From the cell containing the given text, extract its center point as (X, Y) coordinate. 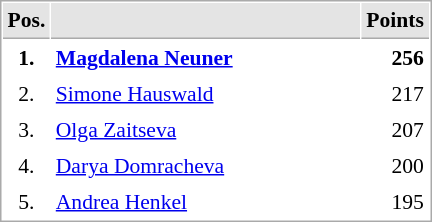
Olga Zaitseva (206, 129)
3. (26, 129)
Magdalena Neuner (206, 57)
2. (26, 93)
Simone Hauswald (206, 93)
195 (396, 201)
1. (26, 57)
Darya Domracheva (206, 165)
Andrea Henkel (206, 201)
5. (26, 201)
4. (26, 165)
256 (396, 57)
217 (396, 93)
Pos. (26, 21)
200 (396, 165)
207 (396, 129)
Points (396, 21)
